Return [X, Y] of the center of cell containing provided text 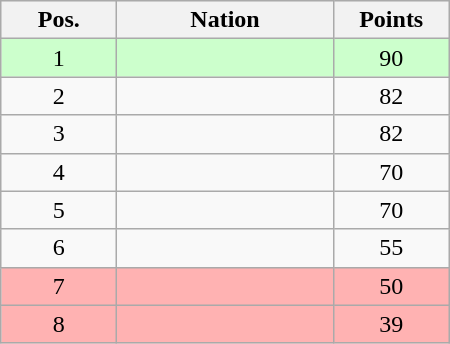
Points [391, 20]
6 [59, 248]
55 [391, 248]
1 [59, 58]
39 [391, 324]
5 [59, 210]
2 [59, 96]
3 [59, 134]
7 [59, 286]
4 [59, 172]
90 [391, 58]
Nation [225, 20]
8 [59, 324]
50 [391, 286]
Pos. [59, 20]
